Detect which cell encompasses the target text, then output its [x, y] center coordinate. 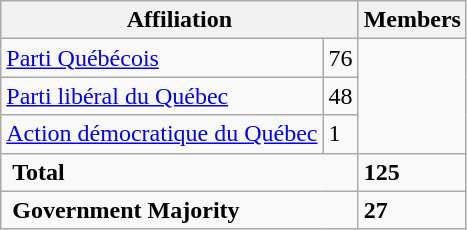
76 [340, 58]
1 [340, 134]
27 [412, 210]
Parti Québécois [162, 58]
48 [340, 96]
Total [180, 172]
125 [412, 172]
Parti libéral du Québec [162, 96]
Affiliation [180, 20]
Government Majority [180, 210]
Action démocratique du Québec [162, 134]
Members [412, 20]
